Output the [x, y] coordinate of the center of the cell containing the given text.  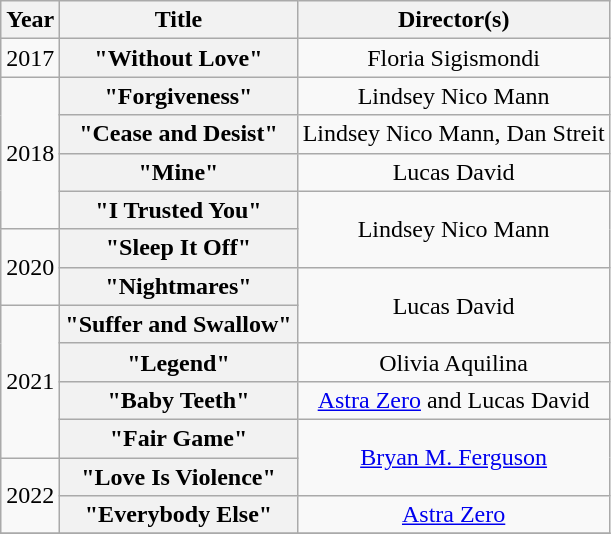
"Cease and Desist" [178, 134]
Title [178, 20]
Astra Zero [454, 515]
"Everybody Else" [178, 515]
"Suffer and Swallow" [178, 324]
"Sleep It Off" [178, 248]
"Without Love" [178, 58]
2018 [30, 153]
Director(s) [454, 20]
"Love Is Violence" [178, 477]
"Legend" [178, 362]
2020 [30, 267]
Bryan M. Ferguson [454, 457]
Floria Sigismondi [454, 58]
Astra Zero and Lucas David [454, 400]
2021 [30, 381]
Olivia Aquilina [454, 362]
"Mine" [178, 172]
"Fair Game" [178, 438]
2017 [30, 58]
Year [30, 20]
"I Trusted You" [178, 210]
"Baby Teeth" [178, 400]
"Forgiveness" [178, 96]
Lindsey Nico Mann, Dan Streit [454, 134]
"Nightmares" [178, 286]
2022 [30, 496]
